Pinpoint the cell where the given text exists, returning its [X, Y] midpoint coordinate. 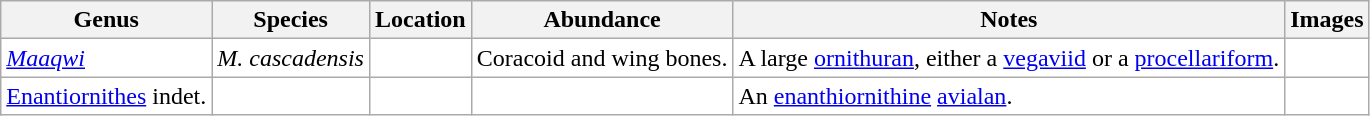
Abundance [602, 20]
Images [1327, 20]
Maaqwi [106, 58]
Notes [1009, 20]
Enantiornithes indet. [106, 96]
An enanthiornithine avialan. [1009, 96]
Location [420, 20]
M. cascadensis [291, 58]
Genus [106, 20]
Coracoid and wing bones. [602, 58]
Species [291, 20]
A large ornithuran, either a vegaviid or a procellariform. [1009, 58]
